Search for the cell housing the specified text and yield its (X, Y) center coordinate. 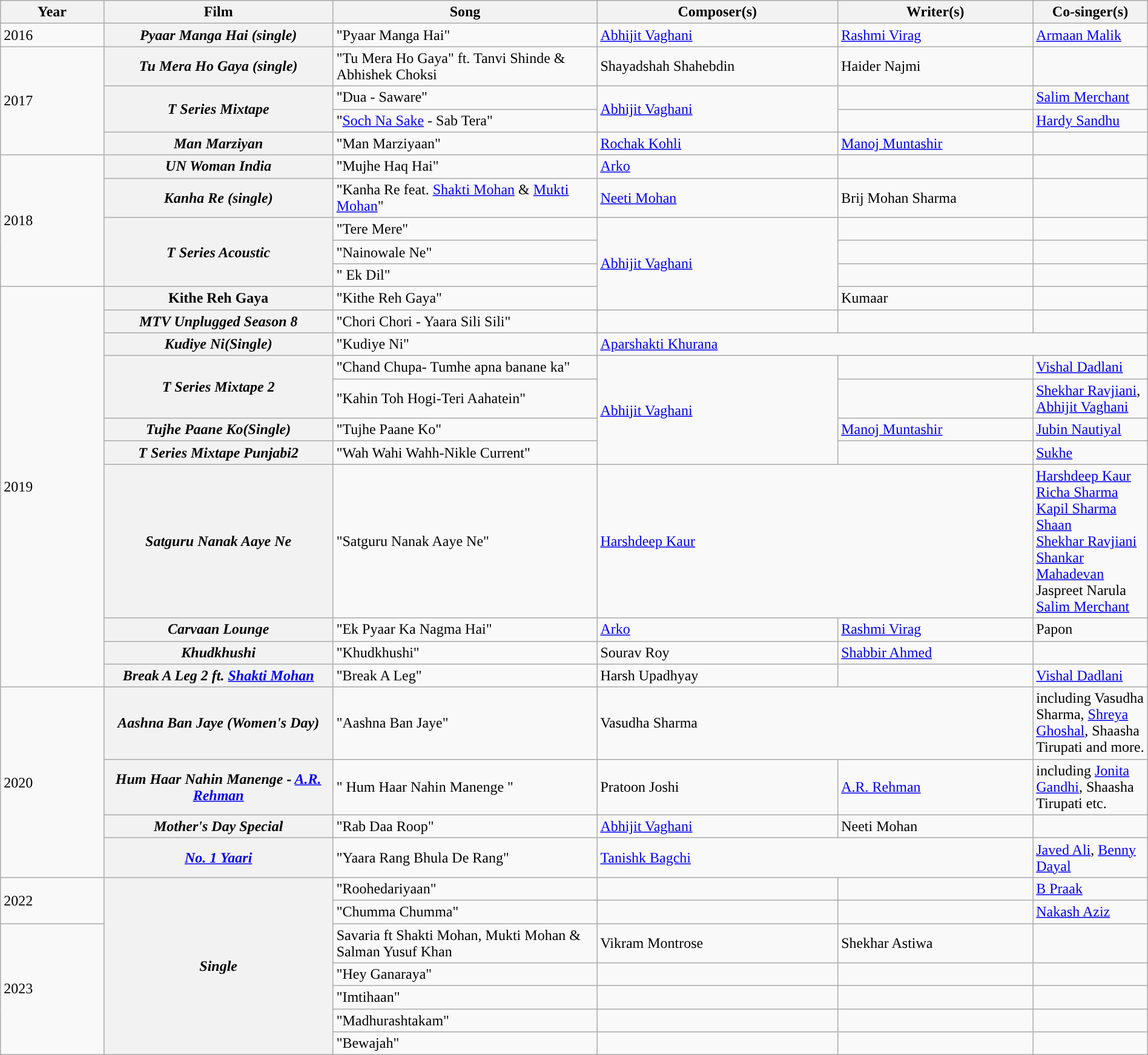
Song (465, 12)
Co-singer(s) (1090, 12)
Armaan Malik (1090, 35)
"Pyaar Manga Hai" (465, 35)
"Man Marziyaan" (465, 143)
Year (52, 12)
"Bewajah" (465, 1043)
"Break A Leg" (465, 675)
Jubin Nautiyal (1090, 430)
Aashna Ban Jaye (Women's Day) (218, 723)
T Series Mixtape (218, 109)
"Dua - Saware" (465, 97)
"Chori Chori - Yaara Sili Sili" (465, 321)
"Kithe Reh Gaya" (465, 298)
Brij Mohan Sharma (935, 197)
Savaria ft Shakti Mohan, Mukti Mohan & Salman Yusuf Khan (465, 943)
Sukhe (1090, 453)
"Tujhe Paane Ko" (465, 430)
Shayadshah Shahebdin (717, 67)
" Hum Haar Nahin Manenge " (465, 787)
Harshdeep Kaur Richa Sharma Kapil Sharma ShaanShekhar Ravjiani Shankar Mahadevan Jaspreet Narula Salim Merchant (1090, 541)
A.R. Rehman (935, 787)
No. 1 Yaari (218, 857)
Pratoon Joshi (717, 787)
Break A Leg 2 ft. Shakti Mohan (218, 675)
"Chumma Chumma" (465, 912)
Tanishk Bagchi (815, 857)
2023 (52, 989)
including Jonita Gandhi, Shaasha Tirupati etc. (1090, 787)
Mother's Day Special (218, 826)
"Imtihaan" (465, 997)
" Ek Dil" (465, 275)
Carvaan Lounge (218, 629)
MTV Unplugged Season 8 (218, 321)
"Nainowale Ne" (465, 252)
2020 (52, 782)
"Kanha Re feat. Shakti Mohan & Mukti Mohan" (465, 197)
"Mujhe Haq Hai" (465, 166)
Javed Ali, Benny Dayal (1090, 857)
"Kudiye Ni" (465, 344)
Papon (1090, 629)
Tujhe Paane Ko(Single) (218, 430)
Film (218, 12)
"Soch Na Sake - Sab Tera" (465, 120)
Rochak Kohli (717, 143)
Shekhar Ravjiani, Abhijit Vaghani (1090, 398)
Pyaar Manga Hai (single) (218, 35)
"Rab Daa Roop" (465, 826)
2016 (52, 35)
Nakash Aziz (1090, 912)
including Vasudha Sharma, Shreya Ghoshal, Shaasha Tirupati and more. (1090, 723)
Vasudha Sharma (815, 723)
2018 (52, 220)
"Kahin Toh Hogi-Teri Aahatein" (465, 398)
Satguru Nanak Aaye Ne (218, 541)
Aparshakti Khurana (872, 344)
T Series Mixtape Punjabi2 (218, 453)
"Satguru Nanak Aaye Ne" (465, 541)
2022 (52, 900)
UN Woman India (218, 166)
Kithe Reh Gaya (218, 298)
T Series Acoustic (218, 252)
Khudkhushi (218, 652)
"Hey Ganaraya" (465, 974)
Shekhar Astiwa (935, 943)
Single (218, 966)
Writer(s) (935, 12)
"Wah Wahi Wahh-Nikle Current" (465, 453)
T Series Mixtape 2 (218, 387)
"Roohedariyaan" (465, 889)
"Tere Mere" (465, 229)
"Ek Pyaar Ka Nagma Hai" (465, 629)
2017 (52, 100)
Hardy Sandhu (1090, 120)
Salim Merchant (1090, 97)
2019 (52, 487)
"Madhurashtakam" (465, 1020)
Tu Mera Ho Gaya (single) (218, 67)
Kumaar (935, 298)
"Aashna Ban Jaye" (465, 723)
B Praak (1090, 889)
Harsh Upadhyay (717, 675)
Vikram Montrose (717, 943)
Hum Haar Nahin Manenge - A.R. Rehman (218, 787)
Sourav Roy (717, 652)
"Khudkhushi" (465, 652)
Shabbir Ahmed (935, 652)
Man Marziyan (218, 143)
Kanha Re (single) (218, 197)
Kudiye Ni(Single) (218, 344)
"Tu Mera Ho Gaya" ft. Tanvi Shinde & Abhishek Choksi (465, 67)
Composer(s) (717, 12)
"Chand Chupa- Tumhe apna banane ka" (465, 367)
"Yaara Rang Bhula De Rang" (465, 857)
Haider Najmi (935, 67)
Harshdeep Kaur (815, 541)
